Pinpoint the cell where the given text exists, returning its [X, Y] midpoint coordinate. 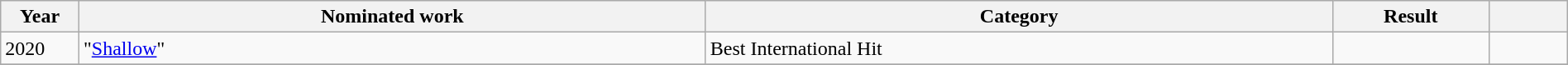
2020 [40, 48]
Year [40, 17]
Nominated work [392, 17]
Category [1019, 17]
Best International Hit [1019, 48]
"Shallow" [392, 48]
Result [1411, 17]
